For the text-containing cell, return its midpoint in (x, y) coordinate format. 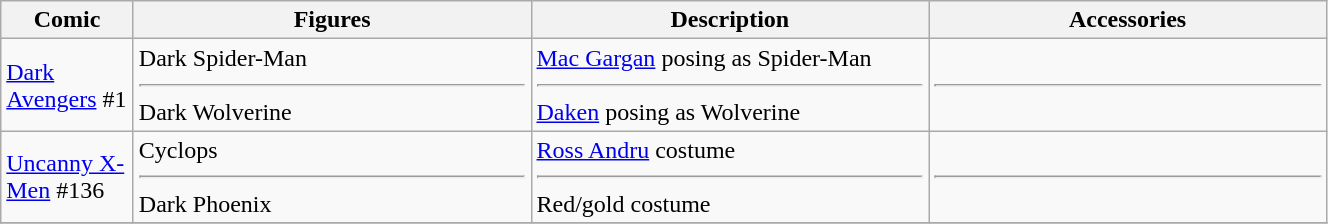
Ross Andru costumeRed/gold costume (730, 177)
CyclopsDark Phoenix (332, 177)
Dark Spider-ManDark Wolverine (332, 85)
Mac Gargan posing as Spider-ManDaken posing as Wolverine (730, 85)
Description (730, 20)
Uncanny X-Men #136 (68, 177)
Accessories (1128, 20)
Figures (332, 20)
Dark Avengers #1 (68, 85)
Comic (68, 20)
